Pinpoint the cell where the given text exists, returning its [x, y] midpoint coordinate. 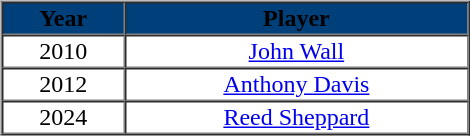
Year [63, 18]
Reed Sheppard [296, 118]
Player [296, 18]
2024 [63, 118]
2010 [63, 52]
Anthony Davis [296, 84]
John Wall [296, 52]
2012 [63, 84]
